Find where the given text appears and provide that cell's center as (X, Y) coordinate. 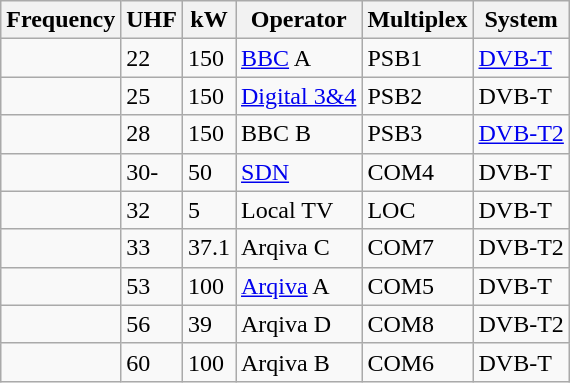
37.1 (208, 248)
COM6 (418, 362)
Digital 3&4 (299, 96)
Arqiva A (299, 286)
30- (152, 172)
PSB3 (418, 134)
COM4 (418, 172)
Frequency (61, 20)
32 (152, 210)
28 (152, 134)
Arqiva C (299, 248)
60 (152, 362)
50 (208, 172)
System (521, 20)
25 (152, 96)
5 (208, 210)
PSB1 (418, 58)
Multiplex (418, 20)
BBC B (299, 134)
39 (208, 324)
UHF (152, 20)
Local TV (299, 210)
BBC A (299, 58)
LOC (418, 210)
Operator (299, 20)
Arqiva D (299, 324)
Arqiva B (299, 362)
53 (152, 286)
kW (208, 20)
33 (152, 248)
22 (152, 58)
COM5 (418, 286)
56 (152, 324)
PSB2 (418, 96)
SDN (299, 172)
COM8 (418, 324)
COM7 (418, 248)
